Return [X, Y] of the center of cell containing provided text 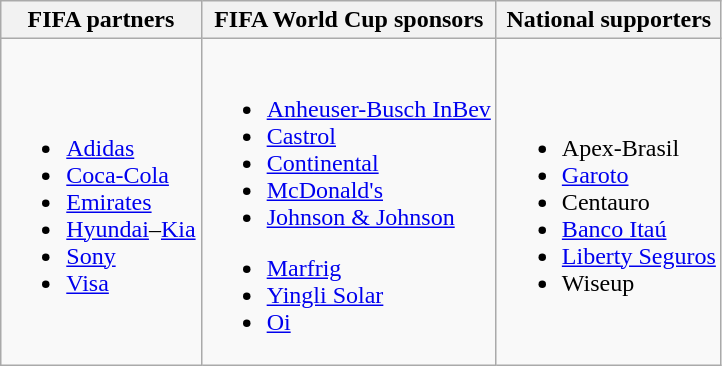
FIFA partners [101, 20]
National supporters [608, 20]
Anheuser-Busch InBevCastrolContinentalMcDonald'sJohnson & JohnsonMarfrigYingli SolarOi [348, 202]
AdidasCoca-ColaEmiratesHyundai–KiaSonyVisa [101, 202]
Apex-BrasilGarotoCentauroBanco ItaúLiberty SegurosWiseup [608, 202]
FIFA World Cup sponsors [348, 20]
